For the text-containing cell, return its midpoint in (X, Y) coordinate format. 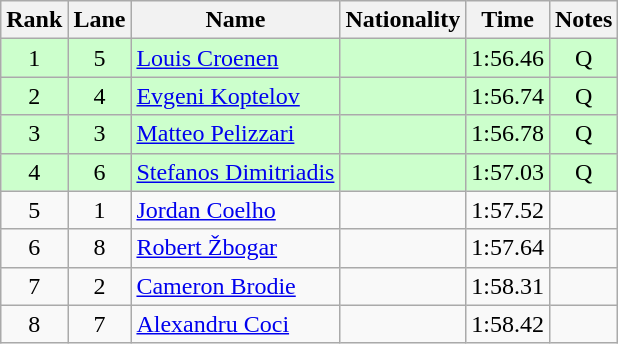
Matteo Pelizzari (236, 134)
Robert Žbogar (236, 248)
1:57.64 (508, 248)
1:56.74 (508, 96)
Stefanos Dimitriadis (236, 172)
Cameron Brodie (236, 286)
Lane (100, 20)
1:57.03 (508, 172)
1:58.31 (508, 286)
1:57.52 (508, 210)
Evgeni Koptelov (236, 96)
Jordan Coelho (236, 210)
Alexandru Coci (236, 324)
1:58.42 (508, 324)
Rank (34, 20)
Louis Croenen (236, 58)
1:56.46 (508, 58)
1:56.78 (508, 134)
Time (508, 20)
Notes (583, 20)
Nationality (403, 20)
Name (236, 20)
